Extract the [x, y] coordinate from the center of the cell holding the provided text.  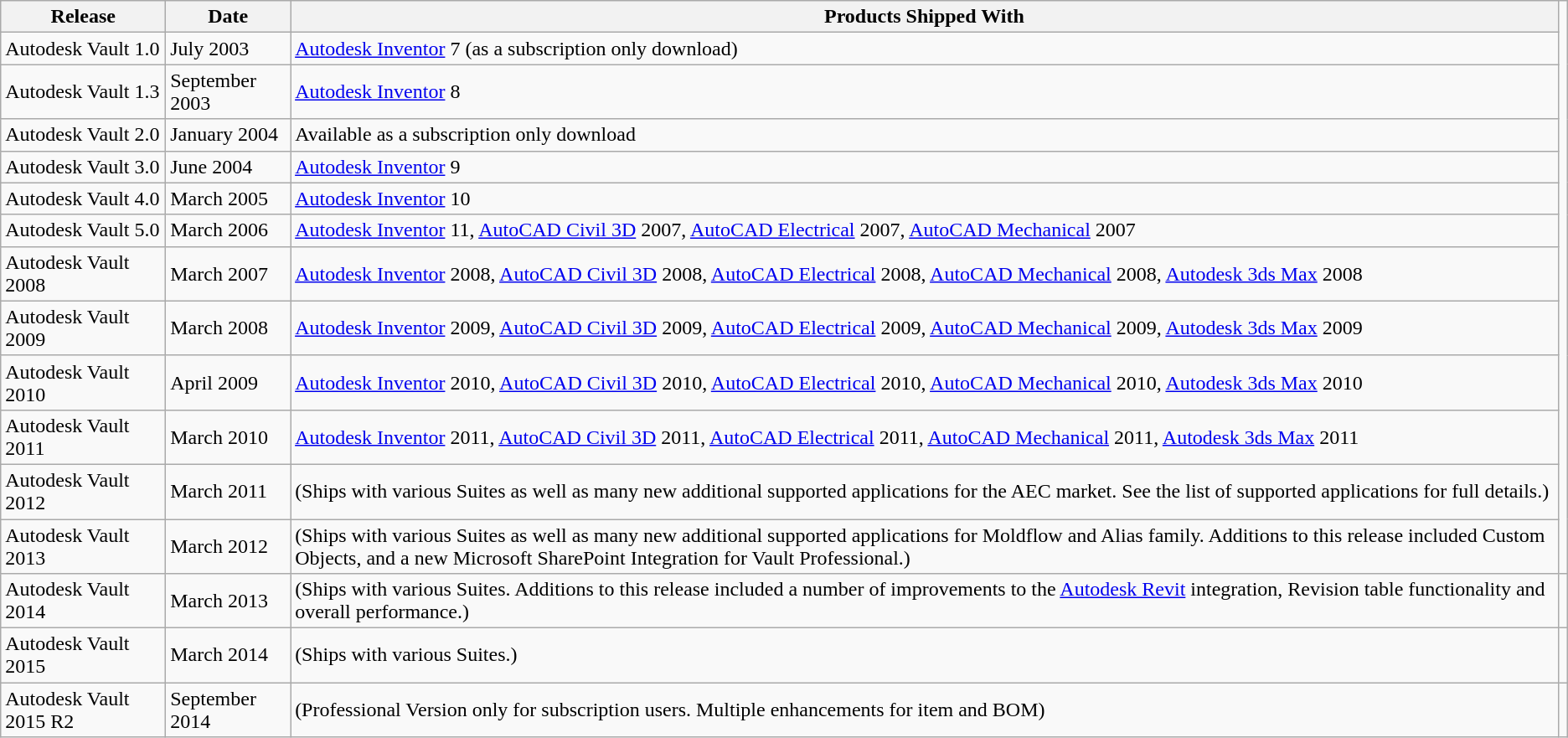
January 2004 [228, 135]
June 2004 [228, 167]
Autodesk Vault 2010 [84, 382]
March 2010 [228, 437]
Release [84, 17]
Autodesk Vault 1.0 [84, 49]
March 2013 [228, 601]
Autodesk Inventor 2011, AutoCAD Civil 3D 2011, AutoCAD Electrical 2011, AutoCAD Mechanical 2011, Autodesk 3ds Max 2011 [925, 437]
Autodesk Inventor 9 [925, 167]
Autodesk Vault 2015 [84, 655]
Autodesk Inventor 2009, AutoCAD Civil 3D 2009, AutoCAD Electrical 2009, AutoCAD Mechanical 2009, Autodesk 3ds Max 2009 [925, 328]
(Professional Version only for subscription users. Multiple enhancements for item and BOM) [925, 710]
Autodesk Vault 2008 [84, 273]
Autodesk Vault 2014 [84, 601]
Autodesk Vault 2015 R2 [84, 710]
Autodesk Vault 2011 [84, 437]
July 2003 [228, 49]
Autodesk Inventor 2008, AutoCAD Civil 3D 2008, AutoCAD Electrical 2008, AutoCAD Mechanical 2008, Autodesk 3ds Max 2008 [925, 273]
Date [228, 17]
Autodesk Inventor 11, AutoCAD Civil 3D 2007, AutoCAD Electrical 2007, AutoCAD Mechanical 2007 [925, 230]
Autodesk Vault 2012 [84, 491]
Autodesk Inventor 2010, AutoCAD Civil 3D 2010, AutoCAD Electrical 2010, AutoCAD Mechanical 2010, Autodesk 3ds Max 2010 [925, 382]
March 2008 [228, 328]
Products Shipped With [925, 17]
March 2006 [228, 230]
Available as a subscription only download [925, 135]
Autodesk Vault 2009 [84, 328]
September 2003 [228, 92]
Autodesk Vault 2013 [84, 546]
Autodesk Vault 1.3 [84, 92]
Autodesk Vault 4.0 [84, 199]
March 2012 [228, 546]
March 2005 [228, 199]
Autodesk Vault 5.0 [84, 230]
March 2014 [228, 655]
March 2007 [228, 273]
April 2009 [228, 382]
Autodesk Inventor 10 [925, 199]
March 2011 [228, 491]
Autodesk Vault 3.0 [84, 167]
Autodesk Inventor 7 (as a subscription only download) [925, 49]
September 2014 [228, 710]
Autodesk Vault 2.0 [84, 135]
(Ships with various Suites.) [925, 655]
Autodesk Inventor 8 [925, 92]
